Search for the cell housing the specified text and yield its (X, Y) center coordinate. 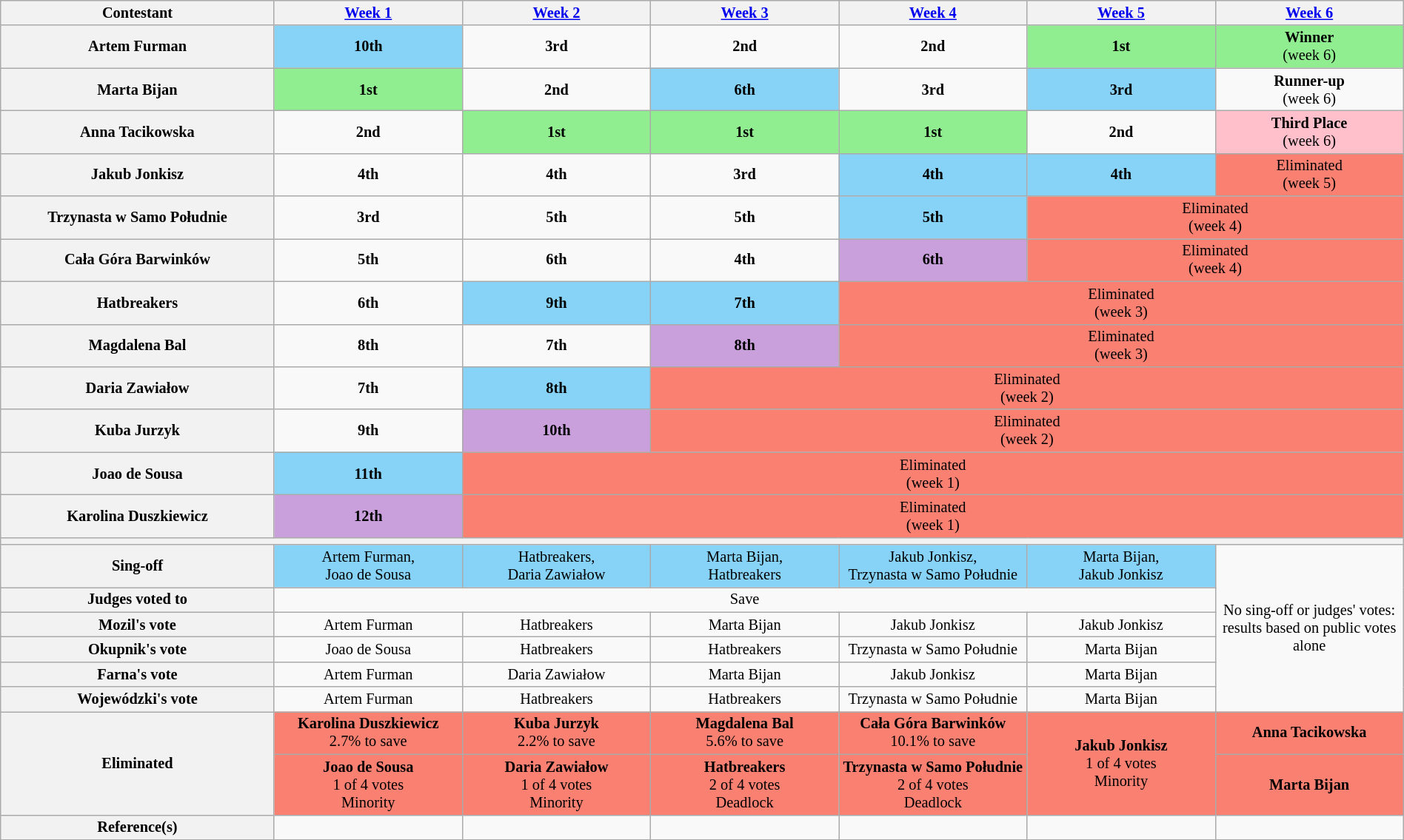
Reference(s) (138, 827)
Magdalena Bal (138, 346)
Week 4 (933, 13)
Hatbreakers,Daria Zawiałow (556, 566)
Eliminated (138, 762)
Week 1 (368, 13)
No sing-off or judges' votes: results based on public votes alone (1309, 628)
Kuba Jurzyk (138, 431)
Jakub Jonkisz,Trzynasta w Samo Południe (933, 566)
11th (368, 474)
Runner-up (week 6) (1309, 90)
Magdalena Bal5.6% to save (745, 733)
Sing-off (138, 566)
Week 5 (1121, 13)
Hatbreakers2 of 4 votesDeadlock (745, 784)
Jakub Jonkisz1 of 4 votesMinority (1121, 762)
Third Place (week 6) (1309, 132)
Joao de Sousa1 of 4 votesMinority (368, 784)
Trzynasta w Samo Południe2 of 4 votesDeadlock (933, 784)
Wojewódzki's vote (138, 699)
Artem Furman,Joao de Sousa (368, 566)
Save (745, 599)
Marta Bijan,Hatbreakers (745, 566)
Contestant (138, 13)
Okupnik's vote (138, 649)
Eliminated(week 5) (1309, 175)
Week 3 (745, 13)
Daria Zawiałow1 of 4 votesMinority (556, 784)
Week 6 (1309, 13)
12th (368, 516)
Judges voted to (138, 599)
Winner (week 6) (1309, 47)
Cała Góra Barwinków (138, 260)
Week 2 (556, 13)
Karolina Duszkiewicz2.7% to save (368, 733)
Farna's vote (138, 674)
Karolina Duszkiewicz (138, 516)
Marta Bijan,Jakub Jonkisz (1121, 566)
Kuba Jurzyk2.2% to save (556, 733)
Cała Góra Barwinków10.1% to save (933, 733)
Mozil's vote (138, 625)
